Detect which cell encompasses the target text, then output its [X, Y] center coordinate. 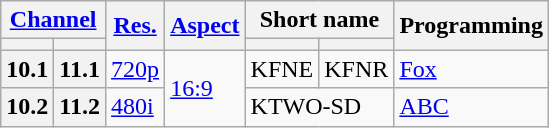
ABC [472, 107]
11.2 [80, 107]
10.1 [28, 69]
Res. [136, 26]
Fox [472, 69]
Short name [320, 20]
16:9 [205, 88]
480i [136, 107]
720p [136, 69]
KTWO-SD [320, 107]
10.2 [28, 107]
Channel [54, 20]
KFNE [282, 69]
Programming [472, 26]
11.1 [80, 69]
Aspect [205, 26]
KFNR [356, 69]
